Locate the cell with the specified text and output its (X, Y) center coordinate. 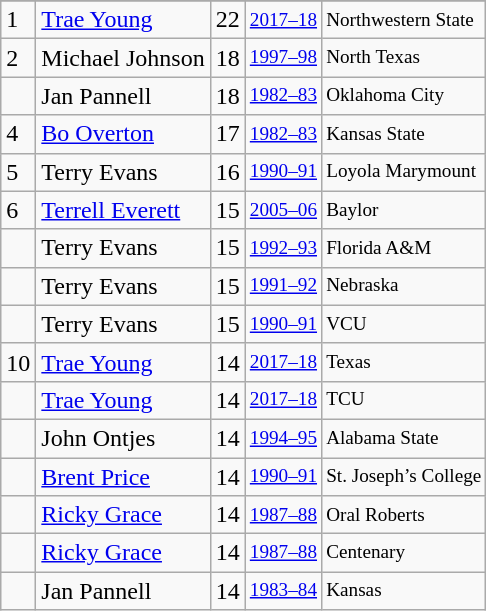
Northwestern State (404, 20)
Baylor (404, 210)
1983–84 (283, 591)
Oral Roberts (404, 515)
Kansas State (404, 134)
10 (18, 362)
Alabama State (404, 438)
1991–92 (283, 286)
TCU (404, 400)
1994–95 (283, 438)
Florida A&M (404, 248)
1997–98 (283, 58)
Texas (404, 362)
John Ontjes (123, 438)
16 (228, 172)
Michael Johnson (123, 58)
Nebraska (404, 286)
1 (18, 20)
17 (228, 134)
5 (18, 172)
6 (18, 210)
22 (228, 20)
4 (18, 134)
North Texas (404, 58)
1992–93 (283, 248)
Loyola Marymount (404, 172)
Terrell Everett (123, 210)
VCU (404, 324)
2005–06 (283, 210)
Oklahoma City (404, 96)
Kansas (404, 591)
Bo Overton (123, 134)
Brent Price (123, 477)
St. Joseph’s College (404, 477)
2 (18, 58)
Centenary (404, 553)
